From the cell containing the given text, extract its center point as (X, Y) coordinate. 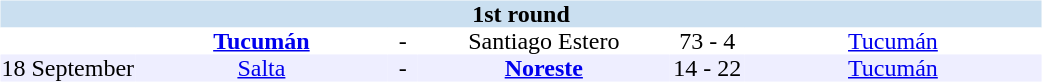
Salta (262, 68)
Santiago Estero (544, 42)
1st round (520, 14)
18 September (68, 68)
Noreste (544, 68)
14 - 22 (707, 68)
73 - 4 (707, 42)
